Capture the cell that displays the provided text and extract its (x, y) central coordinate. 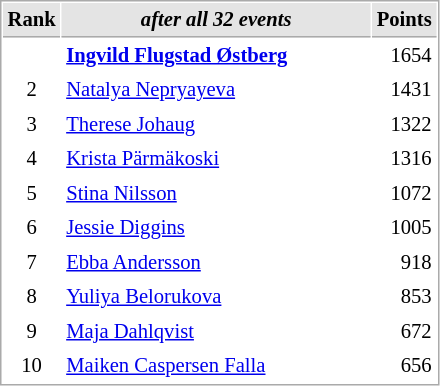
9 (32, 332)
918 (404, 262)
1322 (404, 124)
1005 (404, 228)
3 (32, 124)
after all 32 events (216, 20)
1654 (404, 56)
Krista Pärmäkoski (216, 158)
Rank (32, 20)
672 (404, 332)
1431 (404, 90)
Yuliya Belorukova (216, 296)
2 (32, 90)
10 (32, 366)
Ingvild Flugstad Østberg (216, 56)
Stina Nilsson (216, 194)
Therese Johaug (216, 124)
4 (32, 158)
Jessie Diggins (216, 228)
6 (32, 228)
Maja Dahlqvist (216, 332)
8 (32, 296)
853 (404, 296)
1072 (404, 194)
Maiken Caspersen Falla (216, 366)
Ebba Andersson (216, 262)
Natalya Nepryayeva (216, 90)
5 (32, 194)
Points (404, 20)
656 (404, 366)
1316 (404, 158)
7 (32, 262)
